From the cell containing the given text, extract its center point as (x, y) coordinate. 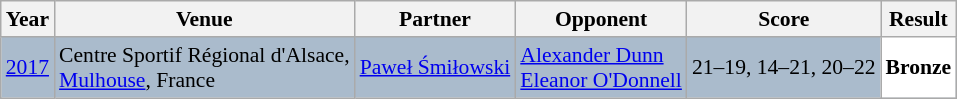
Venue (204, 19)
Opponent (601, 19)
21–19, 14–21, 20–22 (784, 68)
Partner (436, 19)
Result (919, 19)
Paweł Śmiłowski (436, 68)
Alexander Dunn Eleanor O'Donnell (601, 68)
Score (784, 19)
Centre Sportif Régional d'Alsace,Mulhouse, France (204, 68)
Year (28, 19)
2017 (28, 68)
Bronze (919, 68)
